Identify which cell holds the provided text, then report its (x, y) central coordinate. 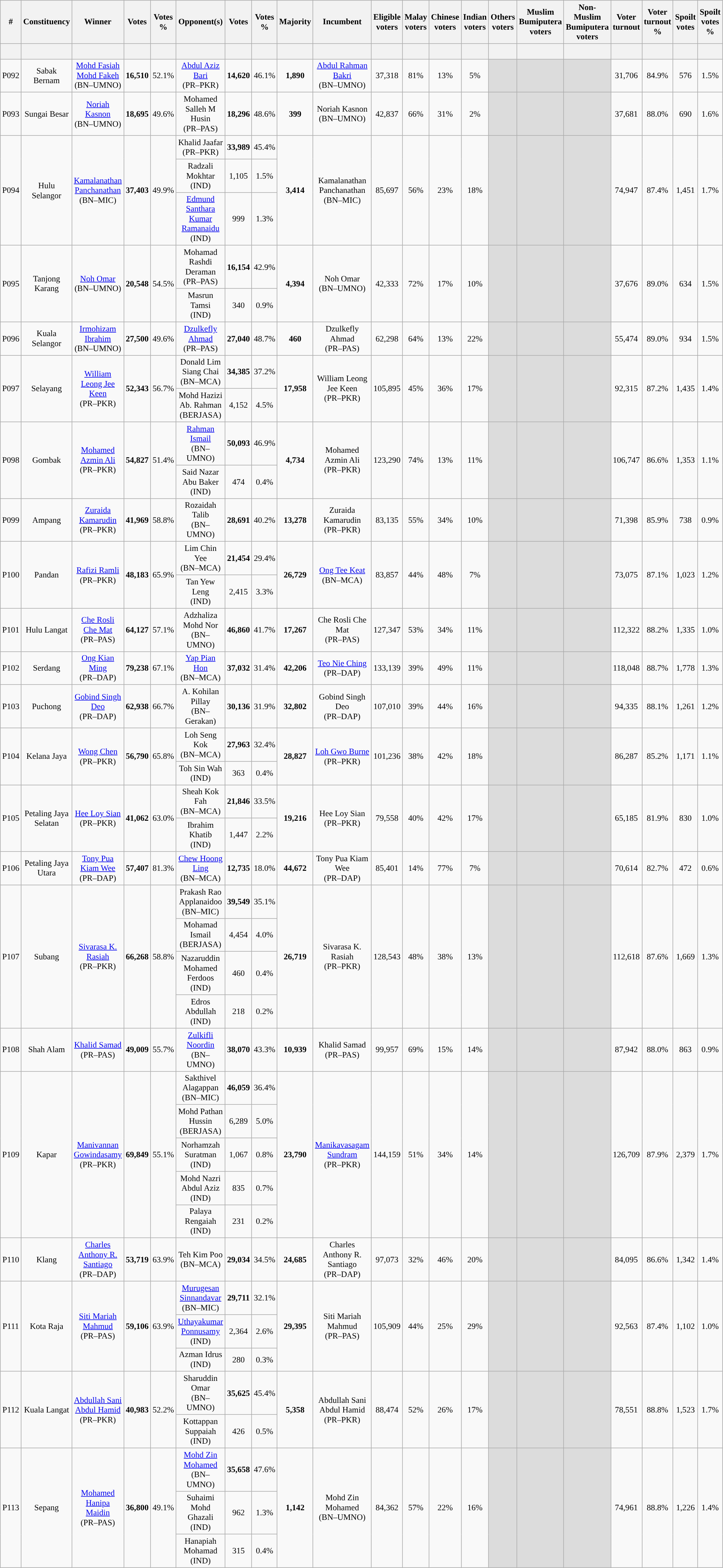
Mohamed Salleh M Husin(PR–PAS) (201, 114)
P103 (11, 706)
112,322 (626, 630)
49,009 (137, 1050)
231 (238, 1221)
37.2% (265, 372)
P107 (11, 957)
21,846 (238, 802)
1,023 (685, 575)
P093 (11, 114)
Hulu Langat (46, 630)
56,790 (137, 756)
0.3% (265, 1360)
999 (238, 219)
863 (685, 1050)
Klang (46, 1260)
Mohd Hazizi Ab. Rahman(BERJASA) (201, 406)
Rafizi Ramli(PR–PKR) (98, 575)
57% (416, 1508)
Manikavasagam Sundram(PR–PKR) (342, 1155)
2,379 (685, 1155)
962 (238, 1513)
40% (416, 818)
37,318 (387, 75)
Mohd Pathan Hussin(BERJASA) (201, 1122)
2,364 (238, 1331)
85,697 (387, 190)
37,032 (238, 668)
87.9% (657, 1155)
P100 (11, 575)
1,102 (685, 1326)
105,909 (387, 1326)
52.2% (163, 1410)
32% (416, 1260)
0.8% (265, 1155)
19,216 (295, 818)
17,958 (295, 389)
51% (416, 1155)
Teh Kim Poo(BN–MCA) (201, 1260)
1,342 (685, 1260)
738 (685, 520)
1,261 (685, 706)
47.6% (265, 1469)
42,206 (295, 668)
52.1% (163, 75)
35,658 (238, 1469)
218 (238, 1012)
62,298 (387, 339)
37,403 (137, 190)
1,171 (685, 756)
934 (685, 339)
81.3% (163, 869)
65,185 (626, 818)
79,238 (137, 668)
Palaya Rengaiah(IND) (201, 1221)
Hanapiah Mohamad(IND) (201, 1551)
54.5% (163, 284)
29% (475, 1326)
1,067 (238, 1155)
37,676 (626, 284)
28,691 (238, 520)
Non-Muslim Bumiputera voters (587, 22)
P095 (11, 284)
41.7% (265, 630)
Irmohizam Ibrahim(BN–UMNO) (98, 339)
Subang (46, 957)
123,290 (387, 460)
P098 (11, 460)
Kelana Jaya (46, 756)
1,435 (685, 389)
1,778 (685, 668)
37,681 (626, 114)
85.2% (657, 756)
65.8% (163, 756)
48,183 (137, 575)
62,938 (137, 706)
55,474 (626, 339)
15% (445, 1050)
Sharuddin Omar(BN–UMNO) (201, 1393)
Norhamzah Suratman(IND) (201, 1155)
1.6% (710, 114)
1,451 (685, 190)
Nazaruddin Mohamed Ferdoos(IND) (201, 973)
66% (416, 114)
88,474 (387, 1410)
41,969 (137, 520)
49.1% (163, 1508)
6,289 (238, 1122)
20% (475, 1260)
Serdang (46, 668)
81% (416, 75)
Edros Abdullah(IND) (201, 1012)
# (11, 22)
78,551 (626, 1410)
77% (445, 869)
42,333 (387, 284)
92,563 (626, 1326)
105,895 (387, 389)
P097 (11, 389)
4.5% (265, 406)
Mohamad Ismail(BERJASA) (201, 935)
16,510 (137, 75)
84,362 (387, 1508)
88.1% (657, 706)
Petaling Jaya Utara (46, 869)
Opponent(s) (201, 22)
Abdul Rahman Bakri(BN–UMNO) (342, 75)
87.1% (657, 575)
48.6% (265, 114)
Pandan (46, 575)
88.2% (657, 630)
Rozaidah Talib(BN–UMNO) (201, 520)
54,827 (137, 460)
Spoilt votes % (710, 22)
66,268 (137, 957)
P101 (11, 630)
0.5% (265, 1431)
1,669 (685, 957)
57,407 (137, 869)
Winner (98, 22)
4,152 (238, 406)
66.7% (163, 706)
21,454 (238, 558)
1,447 (238, 835)
363 (238, 773)
36.4% (265, 1088)
33,989 (238, 147)
315 (238, 1551)
Selayang (46, 389)
Mohamad Rashdi Deraman(PR–PAS) (201, 267)
4,454 (238, 935)
634 (685, 284)
2.2% (265, 835)
56% (416, 190)
72% (416, 284)
Kottappan Suppaiah(IND) (201, 1431)
Sabak Bernam (46, 75)
107,010 (387, 706)
Chew Hoong Ling(BN–MCA) (201, 869)
31% (445, 114)
52,343 (137, 389)
Wong Chen(PR–PKR) (98, 756)
35,625 (238, 1393)
Suhaimi Mohd Ghazali(IND) (201, 1513)
0.6% (710, 869)
0.7% (265, 1188)
44,672 (295, 869)
74,961 (626, 1508)
Teo Nie Ching(PR–DAP) (342, 668)
84.9% (657, 75)
27,963 (238, 745)
17,267 (295, 630)
P110 (11, 1260)
127,347 (387, 630)
Radzali Mokhtar(IND) (201, 176)
Ibrahim Khatib(IND) (201, 835)
Kapar (46, 1155)
49.9% (163, 190)
P108 (11, 1050)
16,154 (238, 267)
92,315 (626, 389)
Others voters (503, 22)
29,395 (295, 1326)
20,548 (137, 284)
5,358 (295, 1410)
P099 (11, 520)
Rahman Ismail(BN–UMNO) (201, 443)
65.9% (163, 575)
Voter turnout % (657, 22)
45% (416, 389)
Azman Idrus(IND) (201, 1360)
71,398 (626, 520)
2.6% (265, 1331)
94,335 (626, 706)
42.9% (265, 267)
27,040 (238, 339)
50,093 (238, 443)
64,127 (137, 630)
86,287 (626, 756)
A. Kohilan Pillay(BN–Gerakan) (201, 706)
39,549 (238, 902)
27,500 (137, 339)
41,062 (137, 818)
18,296 (238, 114)
Muslim Bumiputera voters (540, 22)
29.4% (265, 558)
33.5% (265, 802)
Yap Pian Hon(BN–MCA) (201, 668)
Edmund Santhara Kumar Ramanaidu(IND) (201, 219)
1,523 (685, 1410)
399 (295, 114)
P096 (11, 339)
Masrun Tamsi(IND) (201, 306)
Ong Kian Ming(PR–DAP) (98, 668)
63.0% (163, 818)
46.1% (265, 75)
53,719 (137, 1260)
P111 (11, 1326)
P094 (11, 190)
83,135 (387, 520)
29,034 (238, 1260)
126,709 (626, 1155)
472 (685, 869)
40.2% (265, 520)
81.9% (657, 818)
31.4% (265, 668)
59,106 (137, 1326)
Zulkifli Noordin(BN–UMNO) (201, 1050)
40,983 (137, 1410)
48.7% (265, 339)
133,139 (387, 668)
42,837 (387, 114)
46,059 (238, 1088)
Murugesan Sinnandavar(BN–MIC) (201, 1298)
31,706 (626, 75)
10,939 (295, 1050)
144,159 (387, 1155)
23% (445, 190)
13,278 (295, 520)
Mohd Nazri Abdul Aziz(IND) (201, 1188)
88.7% (657, 668)
Loh Seng Kok(BN–MCA) (201, 745)
4.0% (265, 935)
Petaling Jaya Selatan (46, 818)
Kuala Selangor (46, 339)
29,711 (238, 1298)
Lim Chin Yee(BN–MCA) (201, 558)
18,695 (137, 114)
Uthayakumar Ponnusamy(IND) (201, 1331)
830 (685, 818)
14,620 (238, 75)
25% (445, 1326)
Loh Gwo Burne(PR–PKR) (342, 756)
Voter turnout (626, 22)
P113 (11, 1508)
31.9% (265, 706)
Majority (295, 22)
P092 (11, 75)
69% (416, 1050)
18.0% (265, 869)
46.9% (265, 443)
118,048 (626, 668)
49% (445, 668)
Sepang (46, 1508)
Toh Sin Wah(IND) (201, 773)
Mohamed Hanipa Maidin(PR–PAS) (98, 1508)
70,614 (626, 869)
43.3% (265, 1050)
P109 (11, 1155)
Tanjong Karang (46, 284)
87,942 (626, 1050)
1,226 (685, 1508)
4,394 (295, 284)
99,957 (387, 1050)
55.1% (163, 1155)
87.6% (657, 957)
426 (238, 1431)
P102 (11, 668)
Kota Raja (46, 1326)
51.4% (163, 460)
1,142 (295, 1508)
26% (445, 1410)
4,734 (295, 460)
Eligible voters (387, 22)
69,849 (137, 1155)
73,075 (626, 575)
64% (416, 339)
12,735 (238, 869)
474 (238, 482)
Ampang (46, 520)
5.0% (265, 1122)
26,729 (295, 575)
32.4% (265, 745)
835 (238, 1188)
Ong Tee Keat(BN–MCA) (342, 575)
P106 (11, 869)
Hulu Selangor (46, 190)
46% (445, 1260)
26,719 (295, 957)
280 (238, 1360)
Sungai Besar (46, 114)
Sheah Kok Fah(BN–MCA) (201, 802)
36,800 (137, 1508)
28,827 (295, 756)
97,073 (387, 1260)
24,685 (295, 1260)
Manivannan Gowindasamy(PR–PKR) (98, 1155)
87.2% (657, 389)
Sakthivel Alagappan(BN–MIC) (201, 1088)
690 (685, 114)
Shah Alam (46, 1050)
2,415 (238, 592)
53% (416, 630)
Said Nazar Abu Baker(IND) (201, 482)
55% (416, 520)
Khalid Jaafar(PR–PKR) (201, 147)
1,353 (685, 460)
84,095 (626, 1260)
57.1% (163, 630)
83,857 (387, 575)
Abdul Aziz Bari(PR–PKR) (201, 75)
34,385 (238, 372)
46,860 (238, 630)
Donald Lim Siang Chai(BN–MCA) (201, 372)
112,618 (626, 957)
Constituency (46, 22)
38,070 (238, 1050)
Spoilt votes (685, 22)
3,414 (295, 190)
Malay voters (416, 22)
Puchong (46, 706)
5% (475, 75)
Kuala Langat (46, 1410)
Indian voters (475, 22)
576 (685, 75)
32.1% (265, 1298)
67.1% (163, 668)
340 (238, 306)
74% (416, 460)
30,136 (238, 706)
82.7% (657, 869)
Incumbent (342, 22)
Adzhaliza Mohd Nor(BN–UMNO) (201, 630)
35.1% (265, 902)
52% (416, 1410)
128,543 (387, 957)
1,105 (238, 176)
106,747 (626, 460)
P112 (11, 1410)
1,335 (685, 630)
74,947 (626, 190)
2% (475, 114)
Prakash Rao Applanaidoo(BN–MIC) (201, 902)
P104 (11, 756)
3.3% (265, 592)
101,236 (387, 756)
1,890 (295, 75)
56.7% (163, 389)
85,401 (387, 869)
P105 (11, 818)
Mohd Fasiah Mohd Fakeh(BN–UMNO) (98, 75)
55.7% (163, 1050)
79,558 (387, 818)
85.9% (657, 520)
36% (445, 389)
34.5% (265, 1260)
32,802 (295, 706)
Tan Yew Leng(IND) (201, 592)
Chinese voters (445, 22)
23,790 (295, 1155)
Gombak (46, 460)
